Scan for the cell matching the given text and deliver its [x, y] coordinate at center. 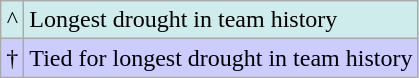
Longest drought in team history [221, 20]
Tied for longest drought in team history [221, 58]
† [12, 58]
^ [12, 20]
